Detect which cell encompasses the target text, then output its [X, Y] center coordinate. 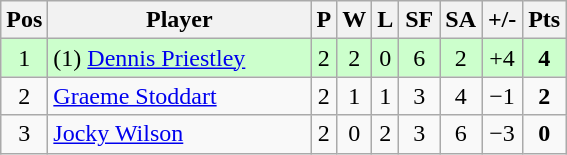
(1) Dennis Priestley [180, 58]
+/- [502, 20]
+4 [502, 58]
Graeme Stoddart [180, 96]
P [324, 20]
W [354, 20]
SA [461, 20]
Pts [544, 20]
L [386, 20]
Jocky Wilson [180, 134]
Pos [24, 20]
SF [420, 20]
−3 [502, 134]
Player [180, 20]
−1 [502, 96]
